Identify which cell holds the provided text, then report its (x, y) central coordinate. 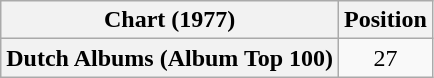
Chart (1977) (170, 20)
27 (386, 58)
Dutch Albums (Album Top 100) (170, 58)
Position (386, 20)
